Provide the [x, y] coordinate of the cell's center where the given text is located.  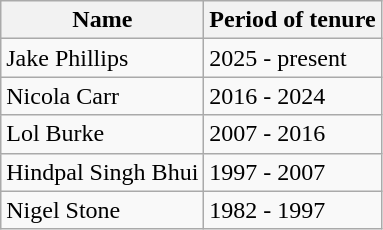
Lol Burke [102, 134]
Nicola Carr [102, 96]
1997 - 2007 [292, 172]
2007 - 2016 [292, 134]
Period of tenure [292, 20]
2025 - present [292, 58]
Nigel Stone [102, 210]
Jake Phillips [102, 58]
1982 - 1997 [292, 210]
2016 - 2024 [292, 96]
Hindpal Singh Bhui [102, 172]
Name [102, 20]
